Extract the [X, Y] coordinate from the center of the cell holding the provided text.  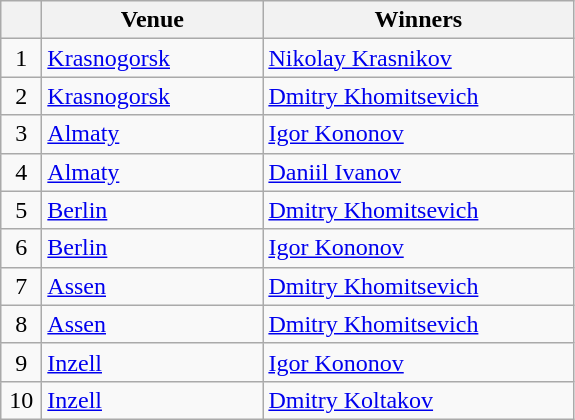
4 [22, 172]
10 [22, 400]
Dmitry Koltakov [418, 400]
1 [22, 58]
Winners [418, 20]
Daniil Ivanov [418, 172]
Venue [152, 20]
2 [22, 96]
9 [22, 362]
7 [22, 286]
8 [22, 324]
6 [22, 248]
3 [22, 134]
5 [22, 210]
Nikolay Krasnikov [418, 58]
